For the text-containing cell, return its midpoint in (X, Y) coordinate format. 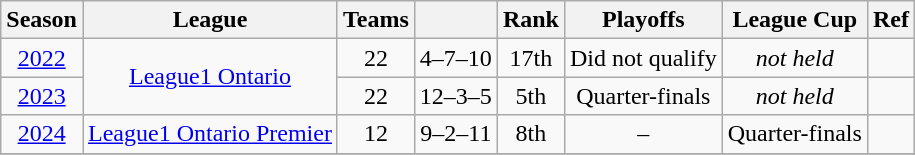
Ref (890, 20)
Did not qualify (643, 58)
League Cup (794, 20)
League (210, 20)
Rank (530, 20)
2022 (42, 58)
5th (530, 96)
Teams (376, 20)
League1 Ontario Premier (210, 134)
League1 Ontario (210, 77)
8th (530, 134)
12 (376, 134)
2024 (42, 134)
9–2–11 (456, 134)
4–7–10 (456, 58)
17th (530, 58)
Season (42, 20)
Playoffs (643, 20)
– (643, 134)
12–3–5 (456, 96)
2023 (42, 96)
